Return the [x, y] coordinate for the center point of the cell that contains the specified text.  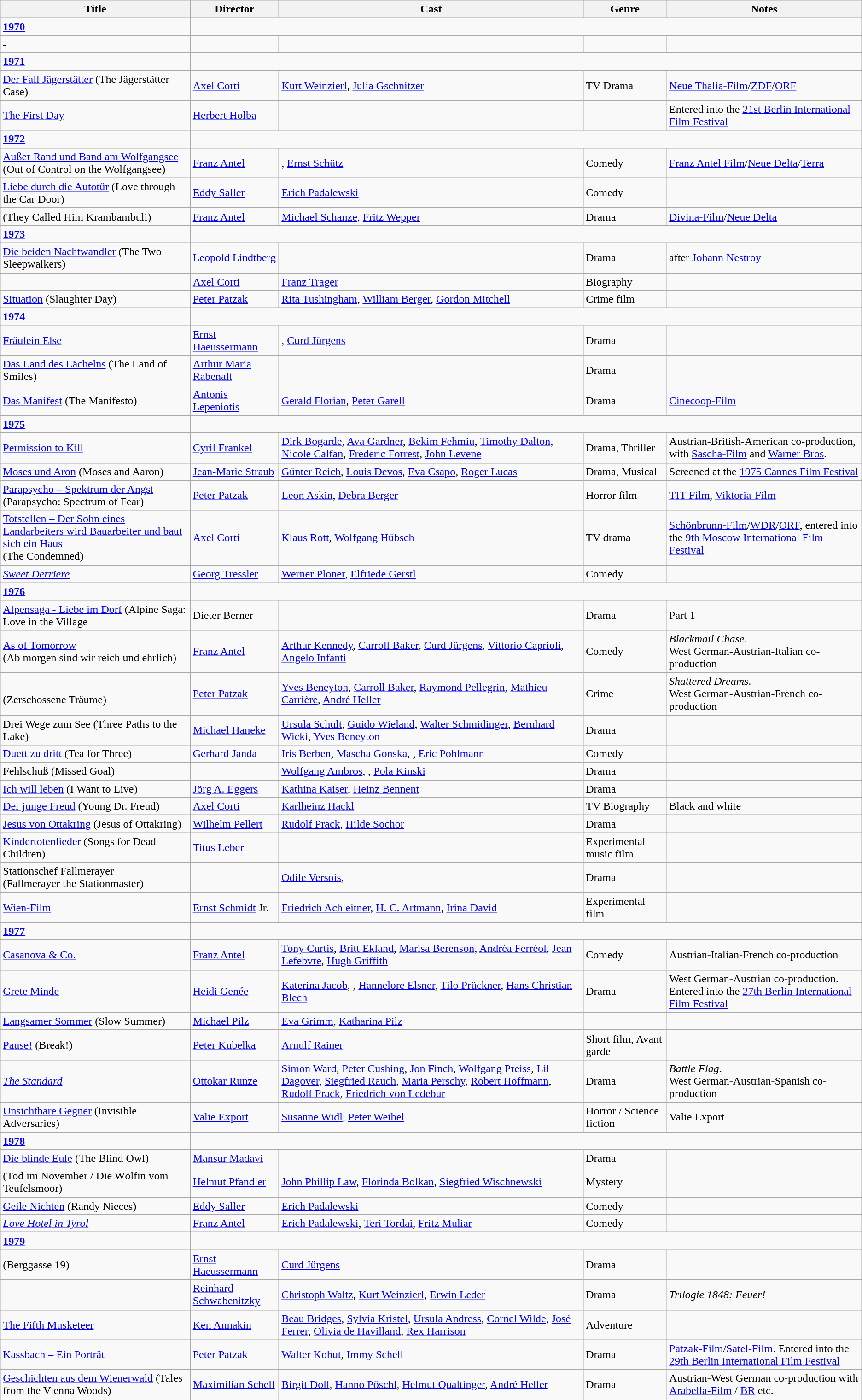
Battle Flag. West German-Austrian-Spanish co-production [764, 1081]
Crime [625, 694]
Gerhard Janda [235, 754]
Curd Jürgens [431, 1265]
- [95, 44]
Gerald Florian, Peter Garell [431, 401]
Pause! (Break!) [95, 1044]
TV Drama [625, 86]
Fehlschuß (Missed Goal) [95, 771]
Totstellen – Der Sohn eines Landarbeiters wird Bauarbeiter und baut sich ein Haus (The Condemned) [95, 538]
1974 [95, 317]
1972 [95, 139]
Duett zu dritt (Tea for Three) [95, 754]
(Tod im November / Die Wölfin vom Teufelsmoor) [95, 1183]
Cast [431, 9]
1976 [95, 591]
West German-Austrian co-production. Entered into the 27th Berlin International Film Festival [764, 991]
Dirk Bogarde, Ava Gardner, Bekim Fehmiu, Timothy Dalton, Nicole Calfan, Frederic Forrest, John Levene [431, 448]
Arthur Maria Rabenalt [235, 370]
Iris Berben, Mascha Gonska, , Eric Pohlmann [431, 754]
John Phillip Law, Florinda Bolkan, Siegfried Wischnewski [431, 1183]
Cyril Frankel [235, 448]
Permission to Kill [95, 448]
Rudolf Prack, Hilde Sochor [431, 824]
TV drama [625, 538]
Das Manifest (The Manifesto) [95, 401]
Walter Kohut, Immy Schell [431, 1355]
The Standard [95, 1081]
Jean-Marie Straub [235, 472]
1973 [95, 234]
Rita Tushingham, William Berger, Gordon Mitchell [431, 299]
Antonis Lepeniotis [235, 401]
1975 [95, 424]
Tony Curtis, Britt Ekland, Marisa Berenson, Andréa Ferréol, Jean Lefebvre, Hugh Griffith [431, 955]
Odile Versois, [431, 878]
Mystery [625, 1183]
Alpensaga - Liebe im Dorf (Alpine Saga: Love in the Village [95, 615]
Horror film [625, 496]
Part 1 [764, 615]
Crime film [625, 299]
TIT Film, Viktoria-Film [764, 496]
Sweet Derriere [95, 574]
(Berggasse 19) [95, 1265]
Leopold Lindtberg [235, 258]
TV Biography [625, 806]
, Curd Jürgens [431, 341]
after Johann Nestroy [764, 258]
Dieter Berner [235, 615]
Trilogie 1848: Feuer! [764, 1295]
Genre [625, 9]
Günter Reich, Louis Devos, Eva Csapo, Roger Lucas [431, 472]
Georg Tressler [235, 574]
Wilhelm Pellert [235, 824]
Leon Askin, Debra Berger [431, 496]
Arnulf Rainer [431, 1044]
Drama, Musical [625, 472]
Adventure [625, 1324]
, Ernst Schütz [431, 163]
Herbert Holba [235, 115]
Reinhard Schwabenitzky [235, 1295]
Drama, Thriller [625, 448]
Biography [625, 281]
Arthur Kennedy, Carroll Baker, Curd Jürgens, Vittorio Caprioli, Angelo Infanti [431, 651]
Jörg A. Eggers [235, 789]
Das Land des Lächelns (The Land of Smiles) [95, 370]
Ich will leben (I Want to Live) [95, 789]
Karlheinz Hackl [431, 806]
Außer Rand und Band am Wolfgangsee (Out of Control on the Wolfgangsee) [95, 163]
Screened at the 1975 Cannes Film Festival [764, 472]
Langsamer Sommer (Slow Summer) [95, 1021]
Beau Bridges, Sylvia Kristel, Ursula Andress, Cornel Wilde, José Ferrer, Olivia de Havilland, Rex Harrison [431, 1324]
(Zerschossene Träume) [95, 694]
(They Called Him Krambambuli) [95, 216]
Divina-Film/Neue Delta [764, 216]
Ursula Schult, Guido Wieland, Walter Schmidinger, Bernhard Wicki, Yves Beneyton [431, 729]
Austrian-British-American co-production, with Sascha-Film and Warner Bros. [764, 448]
Franz Antel Film/Neue Delta/Terra [764, 163]
Ernst Schmidt Jr. [235, 907]
1978 [95, 1141]
Notes [764, 9]
Unsichtbare Gegner (Invisible Adversaries) [95, 1117]
Erich Padalewski, Teri Tordai, Fritz Muliar [431, 1224]
1979 [95, 1241]
Neue Thalia-Film/ZDF/ORF [764, 86]
The Fifth Musketeer [95, 1324]
Werner Ploner, Elfriede Gerstl [431, 574]
Helmut Pfandler [235, 1183]
Friedrich Achleitner, H. C. Artmann, Irina David [431, 907]
Der junge Freud (Young Dr. Freud) [95, 806]
Love Hotel in Tyrol [95, 1224]
Maximilian Schell [235, 1384]
Geile Nichten (Randy Nieces) [95, 1206]
Michael Pilz [235, 1021]
Parapsycho – Spektrum der Angst (Parapsycho: Spectrum of Fear) [95, 496]
Kathina Kaiser, Heinz Bennent [431, 789]
Patzak-Film/Satel-Film. Entered into the 29th Berlin International Film Festival [764, 1355]
Experimental music film [625, 847]
Fräulein Else [95, 341]
Susanne Widl, Peter Weibel [431, 1117]
Katerina Jacob, , Hannelore Elsner, Tilo Prückner, Hans Christian Blech [431, 991]
Situation (Slaughter Day) [95, 299]
Experimental film [625, 907]
Kassbach – Ein Porträt [95, 1355]
1970 [95, 27]
Black and white [764, 806]
Eva Grimm, Katharina Pilz [431, 1021]
Austrian-Italian-French co-production [764, 955]
As of Tomorrow (Ab morgen sind wir reich und ehrlich) [95, 651]
Jesus von Ottakring (Jesus of Ottakring) [95, 824]
Mansur Madavi [235, 1159]
Franz Trager [431, 281]
Wien-Film [95, 907]
Moses und Aron (Moses and Aaron) [95, 472]
Die beiden Nachtwandler (The Two Sleepwalkers) [95, 258]
Title [95, 9]
Austrian-West German co-production with Arabella-Film / BR etc. [764, 1384]
Klaus Rott, Wolfgang Hübsch [431, 538]
Stationschef Fallmerayer (Fallmerayer the Stationmaster) [95, 878]
Schönbrunn-Film/WDR/ORF, entered into the 9th Moscow International Film Festival [764, 538]
Kindertotenlieder (Songs for Dead Children) [95, 847]
Titus Leber [235, 847]
1977 [95, 931]
Cinecoop-Film [764, 401]
1971 [95, 62]
Grete Minde [95, 991]
Casanova & Co. [95, 955]
Ottokar Runze [235, 1081]
Der Fall Jägerstätter (The Jägerstätter Case) [95, 86]
Michael Schanze, Fritz Wepper [431, 216]
Entered into the 21st Berlin International Film Festival [764, 115]
Wolfgang Ambros, , Pola Kinski [431, 771]
Kurt Weinzierl, Julia Gschnitzer [431, 86]
Yves Beneyton, Carroll Baker, Raymond Pellegrin, Mathieu Carrière, André Heller [431, 694]
Heidi Genée [235, 991]
Horror / Science fiction [625, 1117]
Christoph Waltz, Kurt Weinzierl, Erwin Leder [431, 1295]
Drei Wege zum See (Three Paths to the Lake) [95, 729]
Shattered Dreams. West German-Austrian-French co-production [764, 694]
The First Day [95, 115]
Michael Haneke [235, 729]
Peter Kubelka [235, 1044]
Die blinde Eule (The Blind Owl) [95, 1159]
Short film, Avant garde [625, 1044]
Liebe durch die Autotür (Love through the Car Door) [95, 192]
Director [235, 9]
Blackmail Chase. West German-Austrian-Italian co-production [764, 651]
Ken Annakin [235, 1324]
Birgit Doll, Hanno Pöschl, Helmut Qualtinger, André Heller [431, 1384]
Geschichten aus dem Wienerwald (Tales from the Vienna Woods) [95, 1384]
